Capture the cell that displays the provided text and extract its (x, y) central coordinate. 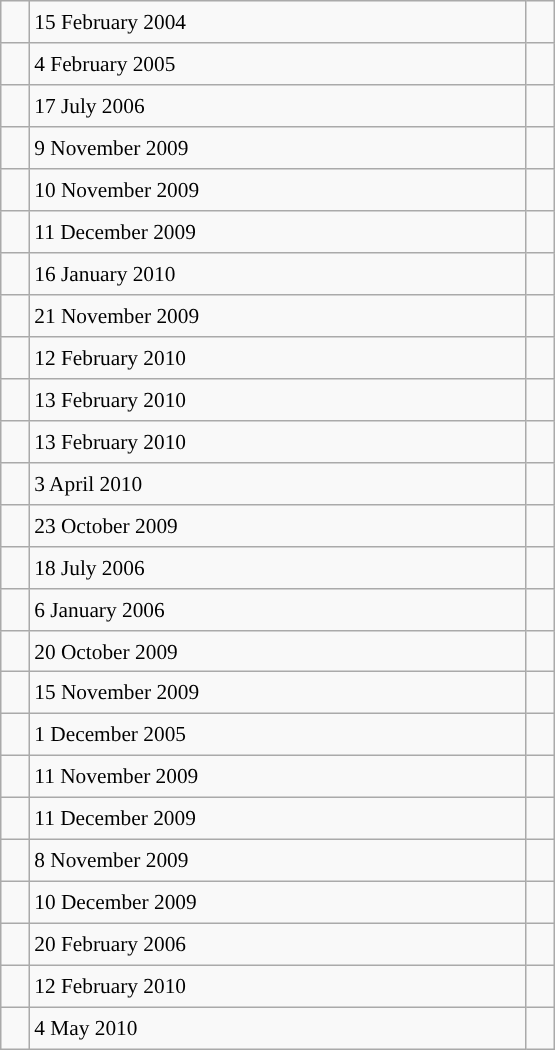
17 July 2006 (278, 106)
6 January 2006 (278, 609)
20 February 2006 (278, 945)
15 February 2004 (278, 22)
21 November 2009 (278, 316)
3 April 2010 (278, 483)
20 October 2009 (278, 651)
1 December 2005 (278, 735)
23 October 2009 (278, 525)
16 January 2010 (278, 274)
9 November 2009 (278, 148)
15 November 2009 (278, 693)
4 May 2010 (278, 1028)
10 November 2009 (278, 190)
4 February 2005 (278, 64)
8 November 2009 (278, 861)
11 November 2009 (278, 777)
10 December 2009 (278, 903)
18 July 2006 (278, 567)
